For the text-containing cell, return its midpoint in [x, y] coordinate format. 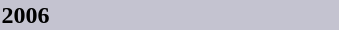
2006 [170, 15]
